Search for the cell housing the specified text and yield its (x, y) center coordinate. 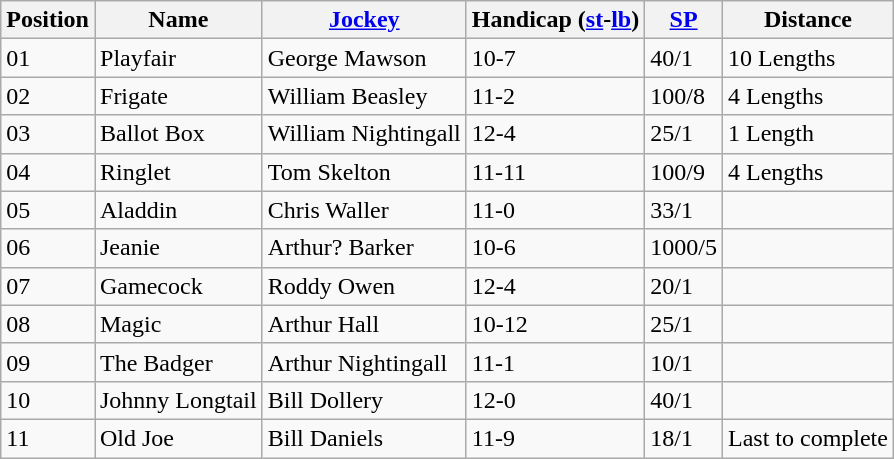
Ballot Box (178, 134)
Jeanie (178, 248)
08 (48, 324)
Jockey (364, 20)
Roddy Owen (364, 286)
03 (48, 134)
11-0 (555, 210)
Old Joe (178, 438)
Frigate (178, 96)
Magic (178, 324)
12-0 (555, 400)
10-12 (555, 324)
Arthur? Barker (364, 248)
09 (48, 362)
Chris Waller (364, 210)
The Badger (178, 362)
06 (48, 248)
Last to complete (808, 438)
11-11 (555, 172)
Playfair (178, 58)
10 Lengths (808, 58)
100/9 (684, 172)
01 (48, 58)
William Beasley (364, 96)
Name (178, 20)
02 (48, 96)
05 (48, 210)
100/8 (684, 96)
Gamecock (178, 286)
Ringlet (178, 172)
10 (48, 400)
SP (684, 20)
Position (48, 20)
10/1 (684, 362)
18/1 (684, 438)
Arthur Hall (364, 324)
Aladdin (178, 210)
Bill Daniels (364, 438)
04 (48, 172)
Johnny Longtail (178, 400)
Arthur Nightingall (364, 362)
Bill Dollery (364, 400)
11-1 (555, 362)
10-6 (555, 248)
33/1 (684, 210)
George Mawson (364, 58)
1000/5 (684, 248)
20/1 (684, 286)
Distance (808, 20)
11-9 (555, 438)
07 (48, 286)
11 (48, 438)
Tom Skelton (364, 172)
Handicap (st-lb) (555, 20)
11-2 (555, 96)
1 Length (808, 134)
10-7 (555, 58)
William Nightingall (364, 134)
